Scan for the cell matching the given text and deliver its [X, Y] coordinate at center. 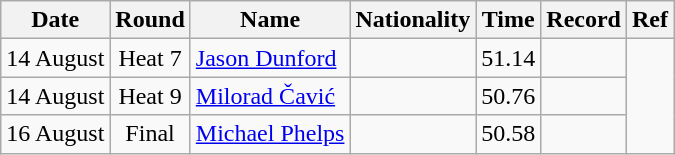
Record [584, 20]
Michael Phelps [270, 134]
Jason Dunford [270, 58]
Ref [650, 20]
50.58 [508, 134]
Date [56, 20]
Nationality [413, 20]
Heat 7 [150, 58]
50.76 [508, 96]
16 August [56, 134]
Milorad Čavić [270, 96]
51.14 [508, 58]
Round [150, 20]
Name [270, 20]
Final [150, 134]
Time [508, 20]
Heat 9 [150, 96]
